Return (X, Y) of the center of cell containing provided text 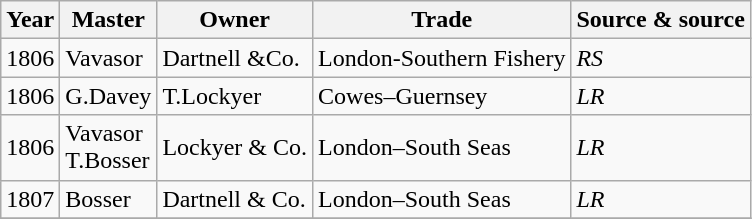
Lockyer & Co. (235, 148)
Cowes–Guernsey (442, 96)
T.Lockyer (235, 96)
1807 (30, 199)
Vavasor (108, 58)
Dartnell &Co. (235, 58)
Master (108, 20)
VavasorT.Bosser (108, 148)
G.Davey (108, 96)
Trade (442, 20)
Owner (235, 20)
Year (30, 20)
London-Southern Fishery (442, 58)
Dartnell & Co. (235, 199)
Bosser (108, 199)
Source & source (660, 20)
RS (660, 58)
